Pinpoint the cell where the given text exists, returning its (X, Y) midpoint coordinate. 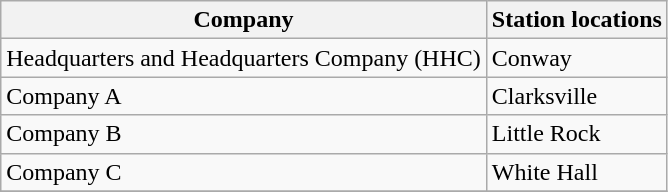
Company C (244, 172)
White Hall (576, 172)
Station locations (576, 20)
Company (244, 20)
Little Rock (576, 134)
Company A (244, 96)
Company B (244, 134)
Conway (576, 58)
Clarksville (576, 96)
Headquarters and Headquarters Company (HHC) (244, 58)
